Find where the given text appears and provide that cell's center as (x, y) coordinate. 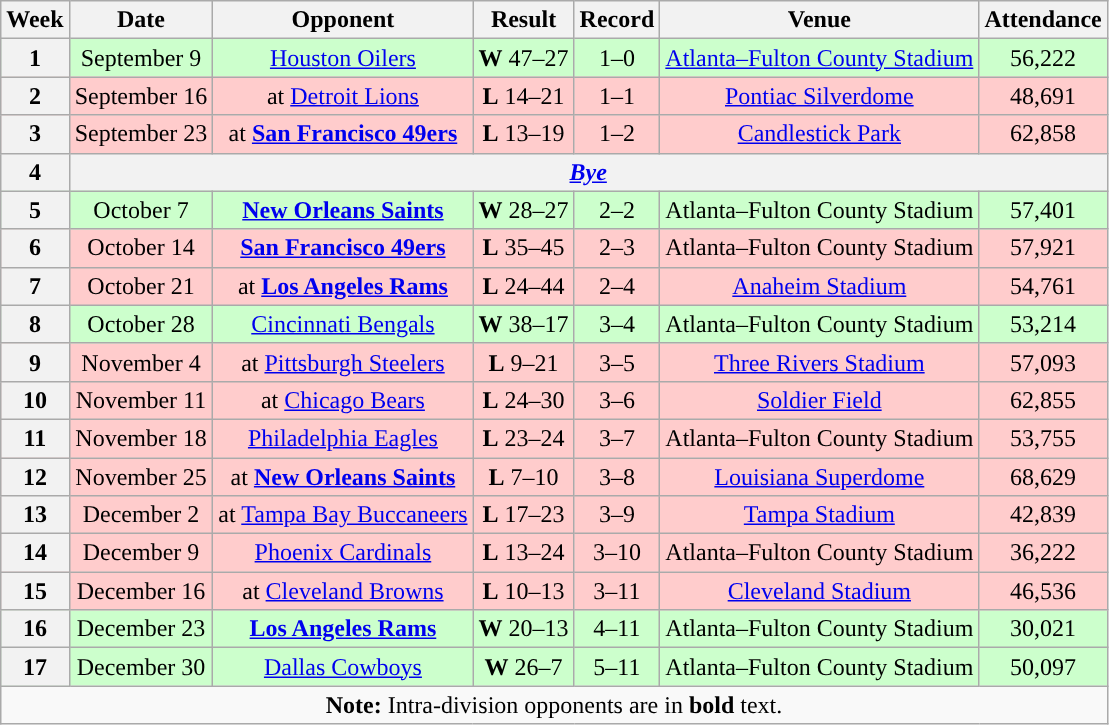
December 2 (141, 515)
L 10–13 (524, 591)
Candlestick Park (820, 134)
at Cleveland Browns (343, 591)
13 (35, 515)
17 (35, 667)
48,691 (1043, 96)
14 (35, 553)
Philadelphia Eagles (343, 438)
46,536 (1043, 591)
L 24–44 (524, 286)
3–6 (617, 400)
2–4 (617, 286)
57,401 (1043, 210)
Pontiac Silverdome (820, 96)
Houston Oilers (343, 58)
Anaheim Stadium (820, 286)
2–2 (617, 210)
Week (35, 20)
at Tampa Bay Buccaneers (343, 515)
Dallas Cowboys (343, 667)
56,222 (1043, 58)
5 (35, 210)
W 20–13 (524, 629)
San Francisco 49ers (343, 248)
3–8 (617, 477)
L 13–19 (524, 134)
11 (35, 438)
16 (35, 629)
December 30 (141, 667)
October 7 (141, 210)
December 16 (141, 591)
4 (35, 172)
October 21 (141, 286)
W 26–7 (524, 667)
5–11 (617, 667)
50,097 (1043, 667)
3–9 (617, 515)
September 23 (141, 134)
Louisiana Superdome (820, 477)
at Pittsburgh Steelers (343, 362)
New Orleans Saints (343, 210)
Opponent (343, 20)
57,093 (1043, 362)
30,021 (1043, 629)
at Los Angeles Rams (343, 286)
Los Angeles Rams (343, 629)
62,858 (1043, 134)
1 (35, 58)
October 28 (141, 324)
10 (35, 400)
1–0 (617, 58)
L 24–30 (524, 400)
54,761 (1043, 286)
September 9 (141, 58)
Soldier Field (820, 400)
Three Rivers Stadium (820, 362)
W 47–27 (524, 58)
October 14 (141, 248)
1–1 (617, 96)
62,855 (1043, 400)
at New Orleans Saints (343, 477)
W 38–17 (524, 324)
2–3 (617, 248)
November 25 (141, 477)
1–2 (617, 134)
L 23–24 (524, 438)
December 9 (141, 553)
7 (35, 286)
8 (35, 324)
L 17–23 (524, 515)
15 (35, 591)
at San Francisco 49ers (343, 134)
Bye (588, 172)
L 7–10 (524, 477)
4–11 (617, 629)
3–7 (617, 438)
68,629 (1043, 477)
at Detroit Lions (343, 96)
6 (35, 248)
Note: Intra-division opponents are in bold text. (554, 705)
57,921 (1043, 248)
L 14–21 (524, 96)
36,222 (1043, 553)
2 (35, 96)
Phoenix Cardinals (343, 553)
3–5 (617, 362)
3 (35, 134)
Result (524, 20)
53,214 (1043, 324)
3–11 (617, 591)
L 9–21 (524, 362)
L 35–45 (524, 248)
December 23 (141, 629)
Tampa Stadium (820, 515)
42,839 (1043, 515)
12 (35, 477)
Cleveland Stadium (820, 591)
L 13–24 (524, 553)
Date (141, 20)
November 18 (141, 438)
Cincinnati Bengals (343, 324)
3–4 (617, 324)
November 4 (141, 362)
Venue (820, 20)
September 16 (141, 96)
November 11 (141, 400)
53,755 (1043, 438)
W 28–27 (524, 210)
at Chicago Bears (343, 400)
3–10 (617, 553)
Record (617, 20)
9 (35, 362)
Attendance (1043, 20)
